Scan for the cell matching the given text and deliver its (X, Y) coordinate at center. 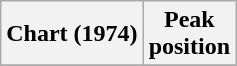
Chart (1974) (72, 34)
Peakposition (189, 34)
